Return the (X, Y) coordinate for the center point of the cell that contains the specified text.  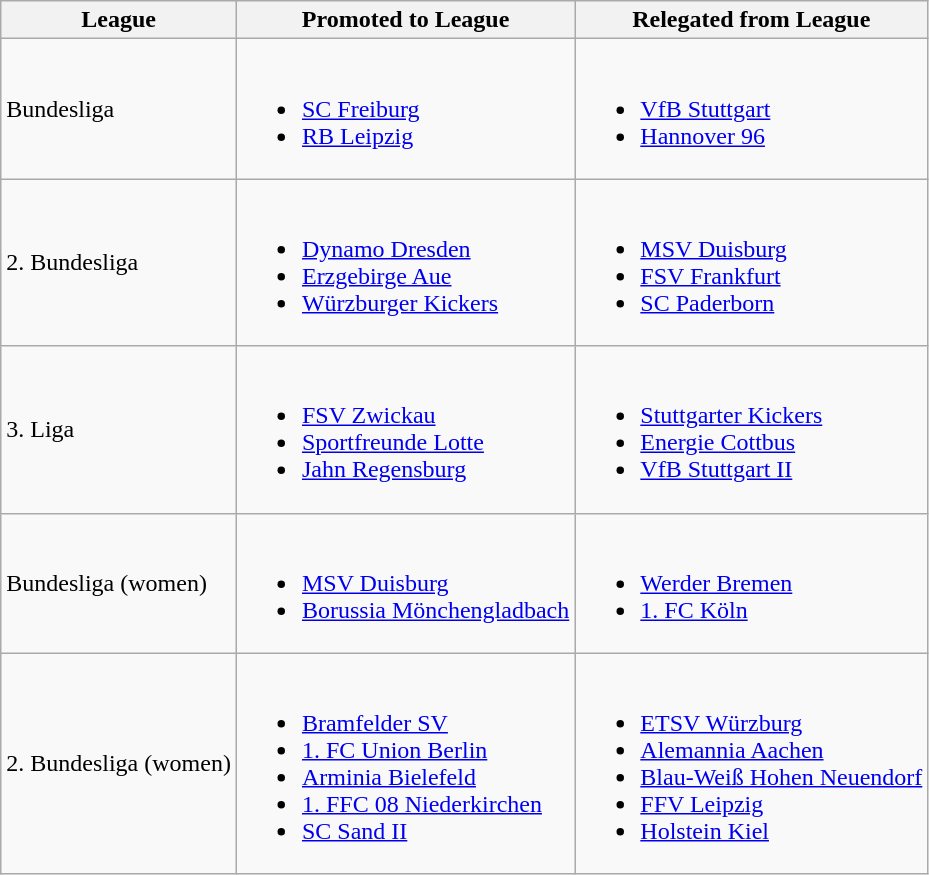
3. Liga (119, 430)
League (119, 20)
Bundesliga (women) (119, 583)
SC FreiburgRB Leipzig (405, 109)
2. Bundesliga (119, 262)
Bundesliga (119, 109)
Stuttgarter KickersEnergie CottbusVfB Stuttgart II (752, 430)
Relegated from League (752, 20)
MSV DuisburgBorussia Mönchengladbach (405, 583)
ETSV WürzburgAlemannia AachenBlau-Weiß Hohen NeuendorfFFV LeipzigHolstein Kiel (752, 764)
2. Bundesliga (women) (119, 764)
Werder Bremen1. FC Köln (752, 583)
Bramfelder SV1. FC Union BerlinArminia Bielefeld1. FFC 08 NiederkirchenSC Sand II (405, 764)
VfB StuttgartHannover 96 (752, 109)
MSV DuisburgFSV FrankfurtSC Paderborn (752, 262)
Promoted to League (405, 20)
Dynamo DresdenErzgebirge AueWürzburger Kickers (405, 262)
FSV ZwickauSportfreunde LotteJahn Regensburg (405, 430)
